From the cell containing the given text, extract its center point as (x, y) coordinate. 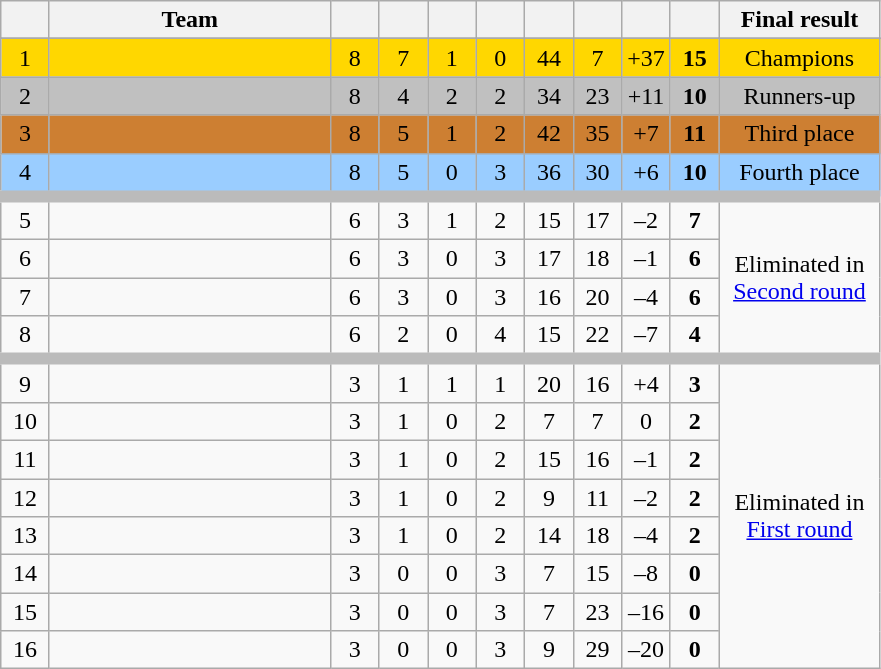
Team (190, 20)
Third place (800, 134)
+7 (646, 134)
+37 (646, 58)
Eliminated in Second round (800, 278)
Runners-up (800, 96)
Champions (800, 58)
29 (598, 650)
13 (26, 536)
–16 (646, 612)
44 (550, 58)
–8 (646, 574)
Fourth place (800, 174)
30 (598, 174)
12 (26, 497)
34 (550, 96)
–7 (646, 338)
35 (598, 134)
36 (550, 174)
22 (598, 338)
+11 (646, 96)
Final result (800, 20)
Eliminated in First round (800, 514)
+6 (646, 174)
42 (550, 134)
–20 (646, 650)
+4 (646, 380)
